Detect which cell encompasses the target text, then output its (X, Y) center coordinate. 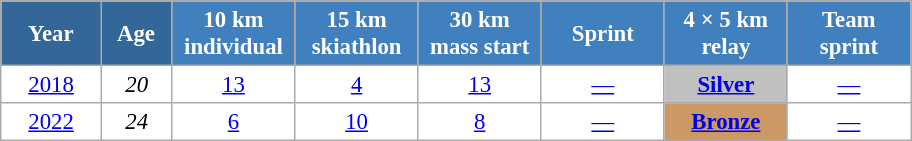
30 km mass start (480, 34)
4 (356, 85)
2018 (52, 85)
8 (480, 122)
Sprint (602, 34)
2022 (52, 122)
6 (234, 122)
Bronze (726, 122)
20 (136, 85)
10 km individual (234, 34)
Age (136, 34)
10 (356, 122)
Year (52, 34)
4 × 5 km relay (726, 34)
Team sprint (848, 34)
Silver (726, 85)
15 km skiathlon (356, 34)
24 (136, 122)
